Pinpoint the cell where the given text exists, returning its [X, Y] midpoint coordinate. 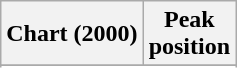
Chart (2000) [72, 34]
Peak position [189, 34]
